Find where the given text appears and provide that cell's center as [X, Y] coordinate. 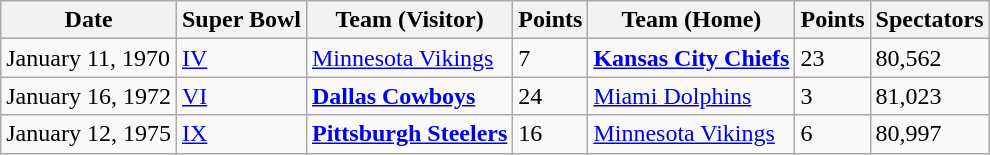
23 [832, 58]
Super Bowl [241, 20]
Team (Visitor) [409, 20]
3 [832, 96]
Team (Home) [692, 20]
VI [241, 96]
24 [550, 96]
Kansas City Chiefs [692, 58]
Spectators [930, 20]
6 [832, 134]
Date [89, 20]
IV [241, 58]
January 11, 1970 [89, 58]
16 [550, 134]
81,023 [930, 96]
7 [550, 58]
January 12, 1975 [89, 134]
80,997 [930, 134]
Pittsburgh Steelers [409, 134]
Dallas Cowboys [409, 96]
80,562 [930, 58]
January 16, 1972 [89, 96]
IX [241, 134]
Miami Dolphins [692, 96]
